Capture the cell that displays the provided text and extract its [x, y] central coordinate. 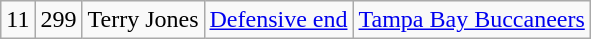
Defensive end [278, 20]
11 [18, 20]
Tampa Bay Buccaneers [472, 20]
Terry Jones [143, 20]
299 [58, 20]
